Find where the given text appears and provide that cell's center as (X, Y) coordinate. 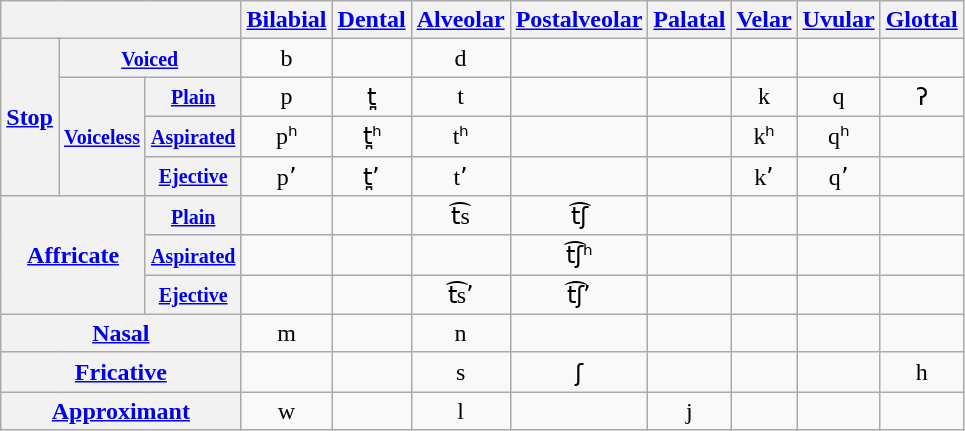
Approximant (121, 411)
s (460, 372)
q (838, 97)
t̪ (372, 97)
t (460, 97)
Voiced (149, 58)
Glottal (922, 20)
Fricative (121, 372)
Stop (30, 118)
Alveolar (460, 20)
kʼ (764, 176)
pʼ (286, 176)
t̪ʼ (372, 176)
t͡sʼ (460, 295)
t̪ʰ (372, 136)
tʰ (460, 136)
tʼ (460, 176)
n (460, 333)
qʼ (838, 176)
d (460, 58)
h (922, 372)
t͡s (460, 216)
l (460, 411)
Palatal (690, 20)
Bilabial (286, 20)
Nasal (121, 333)
Postalveolar (579, 20)
Velar (764, 20)
Dental (372, 20)
pʰ (286, 136)
k (764, 97)
t͡ʃʼ (579, 295)
t͡ʃʰ (579, 255)
Affricate (74, 256)
qʰ (838, 136)
p (286, 97)
j (690, 411)
t͡ʃ (579, 216)
w (286, 411)
ʃ (579, 372)
Uvular (838, 20)
kʰ (764, 136)
m (286, 333)
ʔ (922, 97)
Voiceless (102, 136)
b (286, 58)
